Return the (X, Y) coordinate for the center point of the cell that contains the specified text.  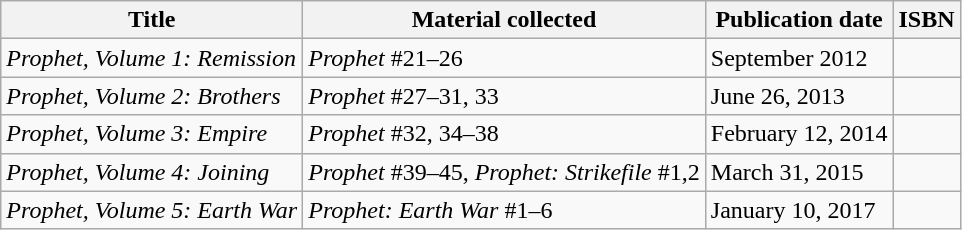
Prophet, Volume 5: Earth War (152, 210)
Prophet #32, 34–38 (504, 134)
Material collected (504, 20)
January 10, 2017 (799, 210)
Prophet, Volume 3: Empire (152, 134)
Prophet #39–45, Prophet: Strikefile #1,2 (504, 172)
Prophet, Volume 1: Remission (152, 58)
Publication date (799, 20)
Prophet #27–31, 33 (504, 96)
Prophet, Volume 4: Joining (152, 172)
September 2012 (799, 58)
Prophet, Volume 2: Brothers (152, 96)
March 31, 2015 (799, 172)
Title (152, 20)
February 12, 2014 (799, 134)
June 26, 2013 (799, 96)
Prophet: Earth War #1–6 (504, 210)
ISBN (926, 20)
Prophet #21–26 (504, 58)
